Output the [x, y] coordinate of the center of the cell containing the given text.  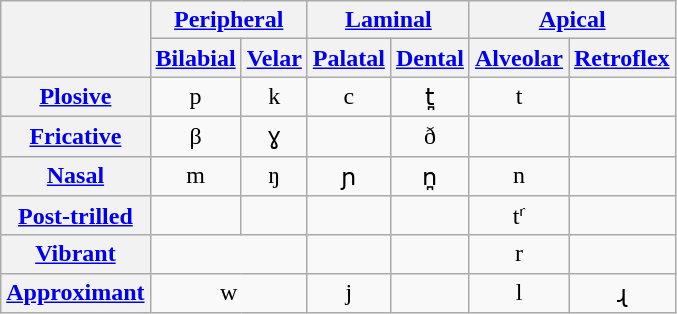
Bilabial [196, 58]
Vibrant [76, 254]
ɻ [622, 293]
Retroflex [622, 58]
Laminal [388, 20]
w [228, 293]
Plosive [76, 97]
c [348, 97]
Dental [430, 58]
t [518, 97]
p [196, 97]
n̪ [430, 176]
ɣ [274, 136]
β [196, 136]
Peripheral [228, 20]
Fricative [76, 136]
Approximant [76, 293]
l [518, 293]
j [348, 293]
n [518, 176]
Apical [572, 20]
ð [430, 136]
tʳ [518, 216]
Velar [274, 58]
r [518, 254]
ɲ [348, 176]
ŋ [274, 176]
Post-trilled [76, 216]
Nasal [76, 176]
Alveolar [518, 58]
k [274, 97]
t̪ [430, 97]
m [196, 176]
Palatal [348, 58]
